For the text-containing cell, return its midpoint in (x, y) coordinate format. 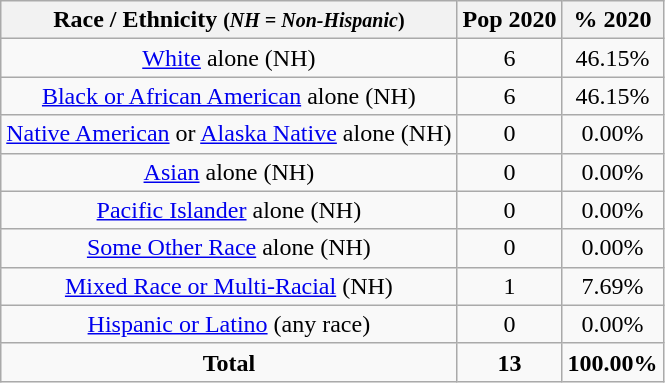
Native American or Alaska Native alone (NH) (229, 134)
13 (510, 362)
Mixed Race or Multi-Racial (NH) (229, 286)
Pop 2020 (510, 20)
Race / Ethnicity (NH = Non-Hispanic) (229, 20)
100.00% (612, 362)
Total (229, 362)
Hispanic or Latino (any race) (229, 324)
Asian alone (NH) (229, 172)
Pacific Islander alone (NH) (229, 210)
1 (510, 286)
7.69% (612, 286)
% 2020 (612, 20)
Some Other Race alone (NH) (229, 248)
Black or African American alone (NH) (229, 96)
White alone (NH) (229, 58)
